Detect which cell encompasses the target text, then output its [X, Y] center coordinate. 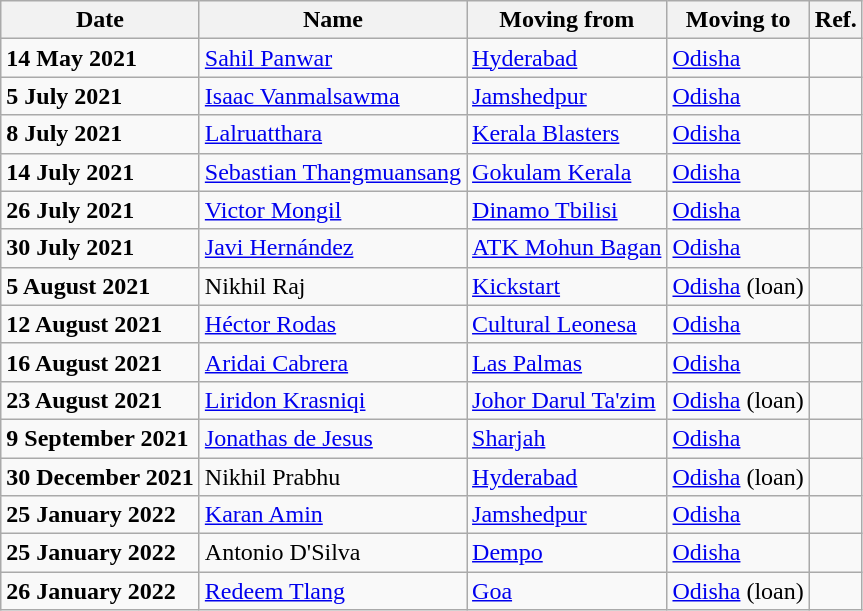
Dinamo Tbilisi [567, 210]
Nikhil Prabhu [332, 477]
Isaac Vanmalsawma [332, 96]
Sharjah [567, 438]
Javi Hernández [332, 248]
Sebastian Thangmuansang [332, 172]
12 August 2021 [100, 324]
Karan Amin [332, 515]
Ref. [836, 20]
Kerala Blasters [567, 134]
14 July 2021 [100, 172]
23 August 2021 [100, 400]
14 May 2021 [100, 58]
Moving from [567, 20]
16 August 2021 [100, 362]
Date [100, 20]
Jonathas de Jesus [332, 438]
Name [332, 20]
Johor Darul Ta'zim [567, 400]
Las Palmas [567, 362]
Dempo [567, 553]
Goa [567, 591]
Cultural Leonesa [567, 324]
ATK Mohun Bagan [567, 248]
Héctor Rodas [332, 324]
30 July 2021 [100, 248]
Nikhil Raj [332, 286]
8 July 2021 [100, 134]
Moving to [738, 20]
Victor Mongil [332, 210]
9 September 2021 [100, 438]
Aridai Cabrera [332, 362]
Lalruatthara [332, 134]
Antonio D'Silva [332, 553]
Sahil Panwar [332, 58]
5 August 2021 [100, 286]
Kickstart [567, 286]
Redeem Tlang [332, 591]
30 December 2021 [100, 477]
5 July 2021 [100, 96]
26 January 2022 [100, 591]
26 July 2021 [100, 210]
Gokulam Kerala [567, 172]
Liridon Krasniqi [332, 400]
